Identify which cell holds the provided text, then report its [x, y] central coordinate. 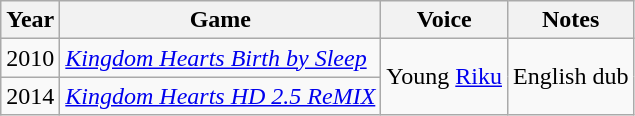
Year [30, 20]
Voice [444, 20]
Kingdom Hearts Birth by Sleep [220, 58]
Notes [571, 20]
English dub [571, 77]
Young Riku [444, 77]
Game [220, 20]
2014 [30, 96]
Kingdom Hearts HD 2.5 ReMIX [220, 96]
2010 [30, 58]
